Output the (x, y) coordinate of the center of the cell containing the given text.  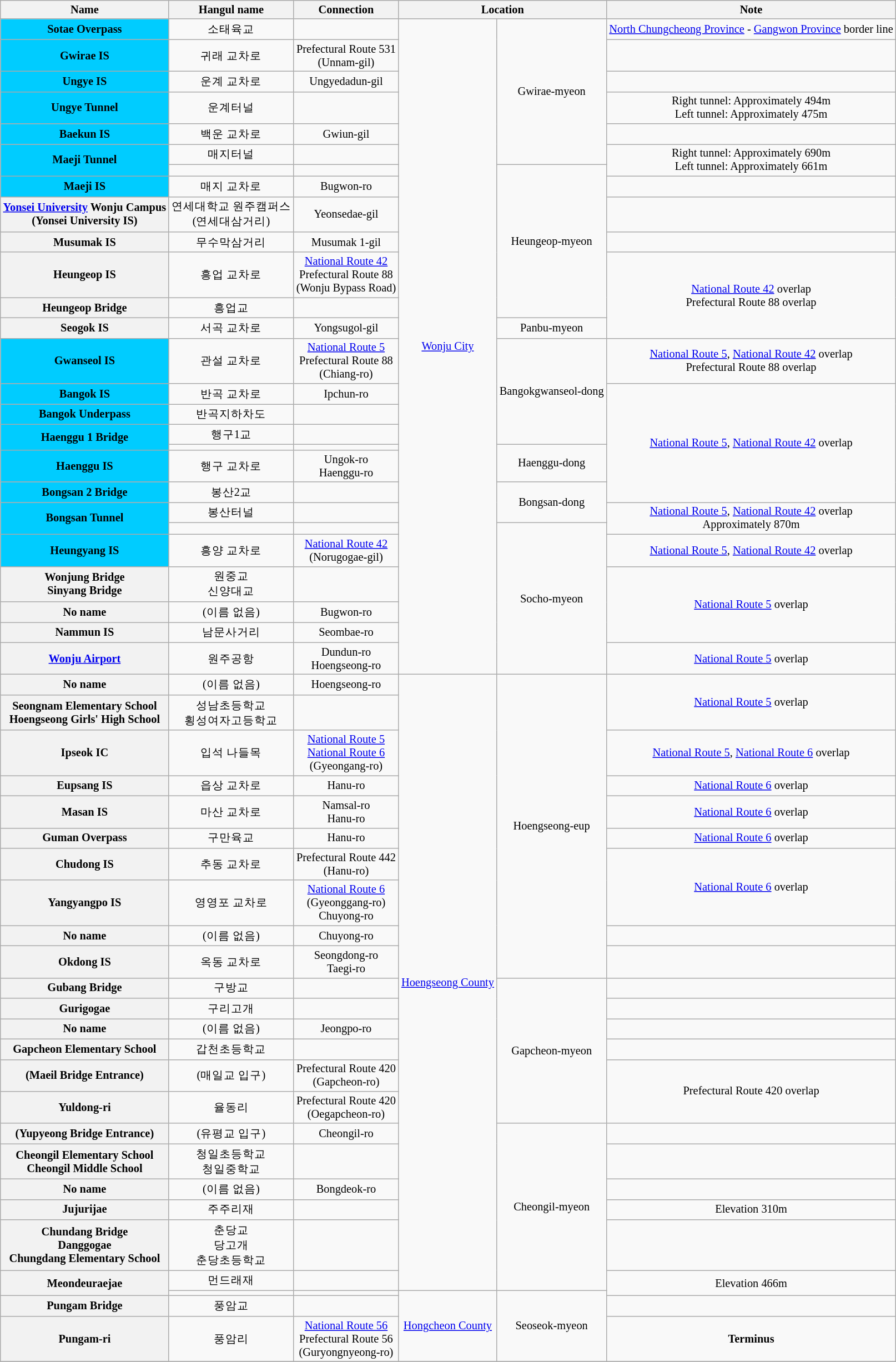
Hangul name (231, 9)
Hongcheon County (447, 1326)
구리고개 (231, 1008)
반곡지하차도 (231, 414)
춘당교당고개춘당초등학교 (231, 1245)
Yonsei University Wonju Campus(Yonsei University IS) (84, 214)
Heungeop-myeon (552, 241)
Dundun-roHoengseong-ro (346, 659)
Seongdong-roTaegi-ro (346, 962)
Haenggu-dong (552, 463)
Location (502, 9)
Yangyangpo IS (84, 903)
Gapcheon Elementary School (84, 1049)
Seogok IS (84, 328)
행구 교차로 (231, 466)
원중교신양대교 (231, 584)
National Route 5, National Route 42 overlapApproximately 870m (752, 518)
Okdong IS (84, 962)
(매일교 입구) (231, 1075)
Chuyong-ro (346, 936)
풍암리 (231, 1339)
National Route 6(Gyeonggang-ro)Chuyong-ro (346, 903)
National Route 42 overlapPrefectural Route 88 overlap (752, 295)
운계터널 (231, 108)
Musumak IS (84, 242)
Musumak 1-gil (346, 242)
Nammun IS (84, 632)
National Route 5, National Route 6 overlap (752, 753)
Wonjung BridgeSinyang Bridge (84, 584)
Bangok Underpass (84, 414)
영영포 교차로 (231, 903)
Prefectural Route 420(Gapcheon-ro) (346, 1075)
Namsal-roHanu-ro (346, 812)
Gwanseol IS (84, 361)
Prefectural Route 420 overlap (752, 1092)
North Chungcheong Province - Gangwon Province border line (752, 29)
옥동 교차로 (231, 962)
Bongsan Tunnel (84, 518)
(Maeil Bridge Entrance) (84, 1075)
운계 교차로 (231, 81)
Ungok-roHaenggu-ro (346, 466)
National Route 42Prefectural Route 88(Wonju Bypass Road) (346, 275)
매지터널 (231, 154)
Gwirae IS (84, 56)
백운 교차로 (231, 134)
갑천초등학교 (231, 1049)
Prefectural Route 442(Hanu-ro) (346, 864)
마산 교차로 (231, 812)
Yongsugol-gil (346, 328)
Yeonsedae-gil (346, 214)
봉산터널 (231, 512)
Seongnam Elementary SchoolHoengseong Girls' High School (84, 712)
Ipchun-ro (346, 394)
남문사거리 (231, 632)
반곡 교차로 (231, 394)
Prefectural Route 531(Unnam-gil) (346, 56)
Seoseok-myeon (552, 1326)
Jujurijae (84, 1209)
Socho-myeon (552, 599)
Hoengseong-ro (346, 684)
Terminus (752, 1339)
Cheongil-myeon (552, 1207)
Wonju Airport (84, 659)
행구1교 (231, 434)
Hoengseong-eup (552, 826)
귀래 교차로 (231, 56)
National Route 5National Route 6(Gyeongang-ro) (346, 753)
Seombae-ro (346, 632)
Baekun IS (84, 134)
Panbu-myeon (552, 328)
연세대학교 원주캠퍼스(연세대삼거리) (231, 214)
추동 교차로 (231, 864)
Heungyang IS (84, 550)
서곡 교차로 (231, 328)
Eupsang IS (84, 785)
Maeji Tunnel (84, 160)
Gapcheon-myeon (552, 1051)
Elevation 310m (752, 1209)
흥양 교차로 (231, 550)
Prefectural Route 420(Oegapcheon-ro) (346, 1107)
Pungam Bridge (84, 1306)
봉산2교 (231, 492)
풍암교 (231, 1306)
Right tunnel: Approximately 494mLeft tunnel: Approximately 475m (752, 108)
Guman Overpass (84, 838)
율동리 (231, 1107)
Name (84, 9)
Note (752, 9)
읍상 교차로 (231, 785)
National Route 42(Norugogae-gil) (346, 550)
Chundang BridgeDanggogaeChungdang Elementary School (84, 1245)
성남초등학교횡성여자고등학교 (231, 712)
Bongdeok-ro (346, 1189)
Gwiun-gil (346, 134)
원주공항 (231, 659)
Haenggu IS (84, 466)
Jeongpo-ro (346, 1028)
Bangok IS (84, 394)
Wonju City (447, 346)
Cheongil Elementary SchoolCheongil Middle School (84, 1162)
Heungeop Bridge (84, 308)
Bongsan 2 Bridge (84, 492)
Cheongil-ro (346, 1134)
Heungeop IS (84, 275)
매지 교차로 (231, 187)
National Route 5Prefectural Route 88(Chiang-ro) (346, 361)
무수막삼거리 (231, 242)
Bangokgwanseol-dong (552, 391)
Ipseok IC (84, 753)
구방교 (231, 988)
Ungyedadun-gil (346, 81)
Hoengseong County (447, 982)
관설 교차로 (231, 361)
주주리재 (231, 1209)
Maeji IS (84, 187)
(유평교 입구) (231, 1134)
Chudong IS (84, 864)
Elevation 466m (752, 1283)
(Yupyeong Bridge Entrance) (84, 1134)
Connection (346, 9)
Sotae Overpass (84, 29)
Right tunnel: Approximately 690mLeft tunnel: Approximately 661m (752, 160)
Ungye IS (84, 81)
National Route 56Prefectural Route 56(Guryongnyeong-ro) (346, 1339)
Masan IS (84, 812)
Ungye Tunnel (84, 108)
흥업교 (231, 308)
Bongsan-dong (552, 502)
소태육교 (231, 29)
Meondeuraejae (84, 1283)
Gurigogae (84, 1008)
Pungam-ri (84, 1339)
Gwirae-myeon (552, 92)
흥업 교차로 (231, 275)
입석 나들목 (231, 753)
Haenggu 1 Bridge (84, 437)
구만육교 (231, 838)
Yuldong-ri (84, 1107)
Gubang Bridge (84, 988)
먼드래재 (231, 1280)
National Route 5, National Route 42 overlapPrefectural Route 88 overlap (752, 361)
청일초등학교청일중학교 (231, 1162)
